Provide the [X, Y] coordinate of the cell's center where the given text is located.  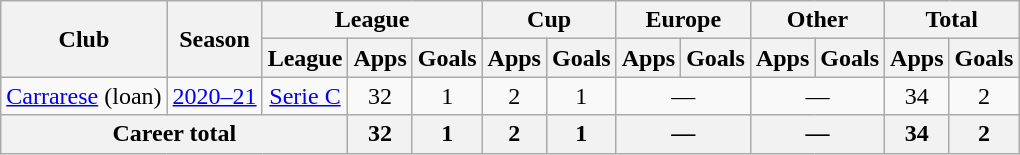
Season [214, 39]
Club [84, 39]
Cup [549, 20]
2020–21 [214, 96]
Serie C [305, 96]
Total [952, 20]
Europe [683, 20]
Carrarese (loan) [84, 96]
Career total [174, 134]
Other [817, 20]
